Determine the (x, y) coordinate at the center of the cell enclosing the given text.  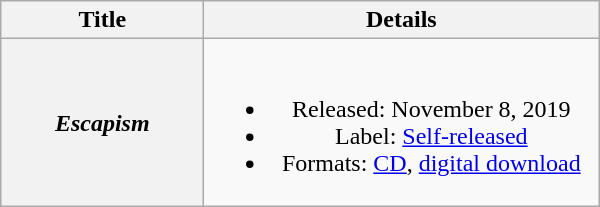
Released: November 8, 2019Label: Self-releasedFormats: CD, digital download (402, 122)
Details (402, 20)
Title (102, 20)
Escapism (102, 122)
